Scan for the cell matching the given text and deliver its [x, y] coordinate at center. 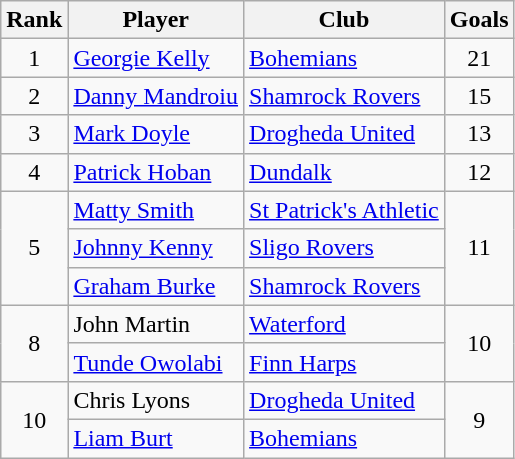
Goals [479, 20]
1 [34, 58]
2 [34, 96]
Matty Smith [156, 210]
Tunde Owolabi [156, 362]
3 [34, 134]
Georgie Kelly [156, 58]
Liam Burt [156, 438]
Mark Doyle [156, 134]
8 [34, 343]
Johnny Kenny [156, 248]
Rank [34, 20]
Patrick Hoban [156, 172]
Sligo Rovers [344, 248]
11 [479, 248]
15 [479, 96]
9 [479, 419]
5 [34, 248]
Graham Burke [156, 286]
13 [479, 134]
St Patrick's Athletic [344, 210]
Player [156, 20]
12 [479, 172]
Waterford [344, 324]
Chris Lyons [156, 400]
Danny Mandroiu [156, 96]
Finn Harps [344, 362]
21 [479, 58]
4 [34, 172]
Club [344, 20]
John Martin [156, 324]
Dundalk [344, 172]
